Pinpoint the cell where the given text exists, returning its (x, y) midpoint coordinate. 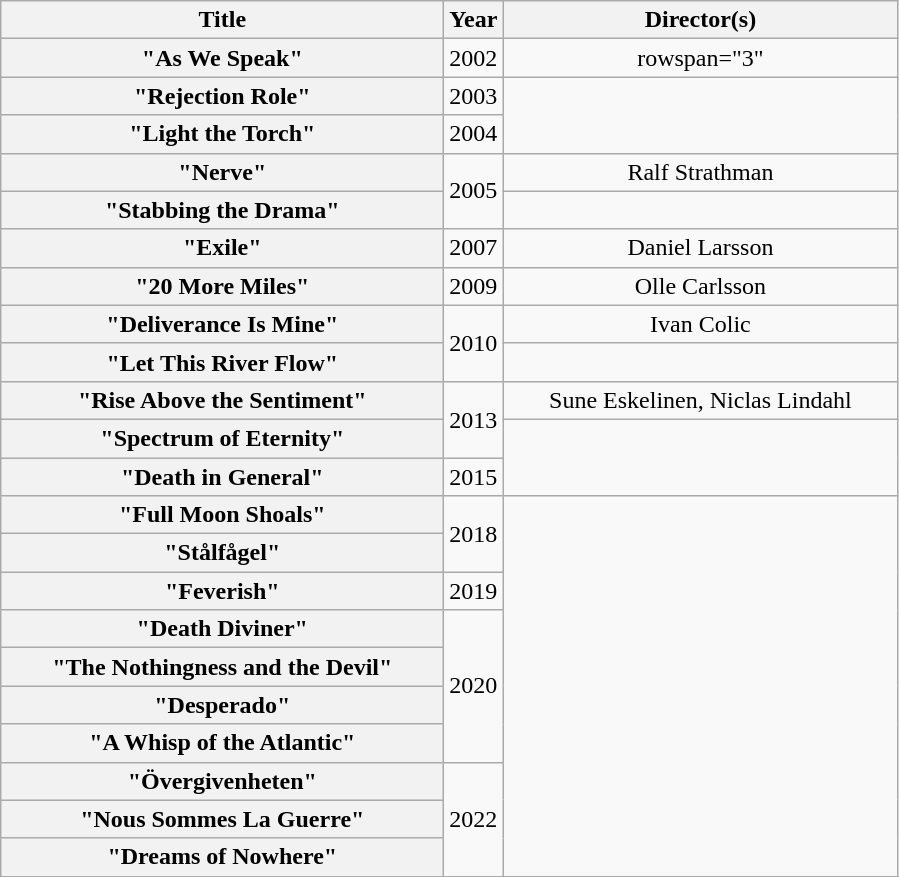
2013 (474, 419)
"The Nothingness and the Devil" (222, 667)
2018 (474, 534)
rowspan="3" (700, 58)
"Exile" (222, 248)
2022 (474, 819)
"Dreams of Nowhere" (222, 857)
2019 (474, 591)
"Spectrum of Eternity" (222, 438)
"Light the Torch" (222, 134)
"Rejection Role" (222, 96)
"Full Moon Shoals" (222, 515)
"As We Speak" (222, 58)
2007 (474, 248)
2010 (474, 343)
"Nerve" (222, 172)
"Death in General" (222, 477)
Sune Eskelinen, Niclas Lindahl (700, 400)
Title (222, 20)
2002 (474, 58)
2005 (474, 191)
2020 (474, 686)
"Stabbing the Drama" (222, 210)
"20 More Miles" (222, 286)
"Rise Above the Sentiment" (222, 400)
Ralf Strathman (700, 172)
"A Whisp of the Atlantic" (222, 743)
"Let This River Flow" (222, 362)
2009 (474, 286)
Olle Carlsson (700, 286)
2004 (474, 134)
"Deliverance Is Mine" (222, 324)
"Desperado" (222, 705)
"Övergivenheten" (222, 781)
"Death Diviner" (222, 629)
Year (474, 20)
"Feverish" (222, 591)
2003 (474, 96)
"Nous Sommes La Guerre" (222, 819)
Director(s) (700, 20)
2015 (474, 477)
"Stålfågel" (222, 553)
Ivan Colic (700, 324)
Daniel Larsson (700, 248)
